Return the (X, Y) coordinate for the center point of the cell that contains the specified text.  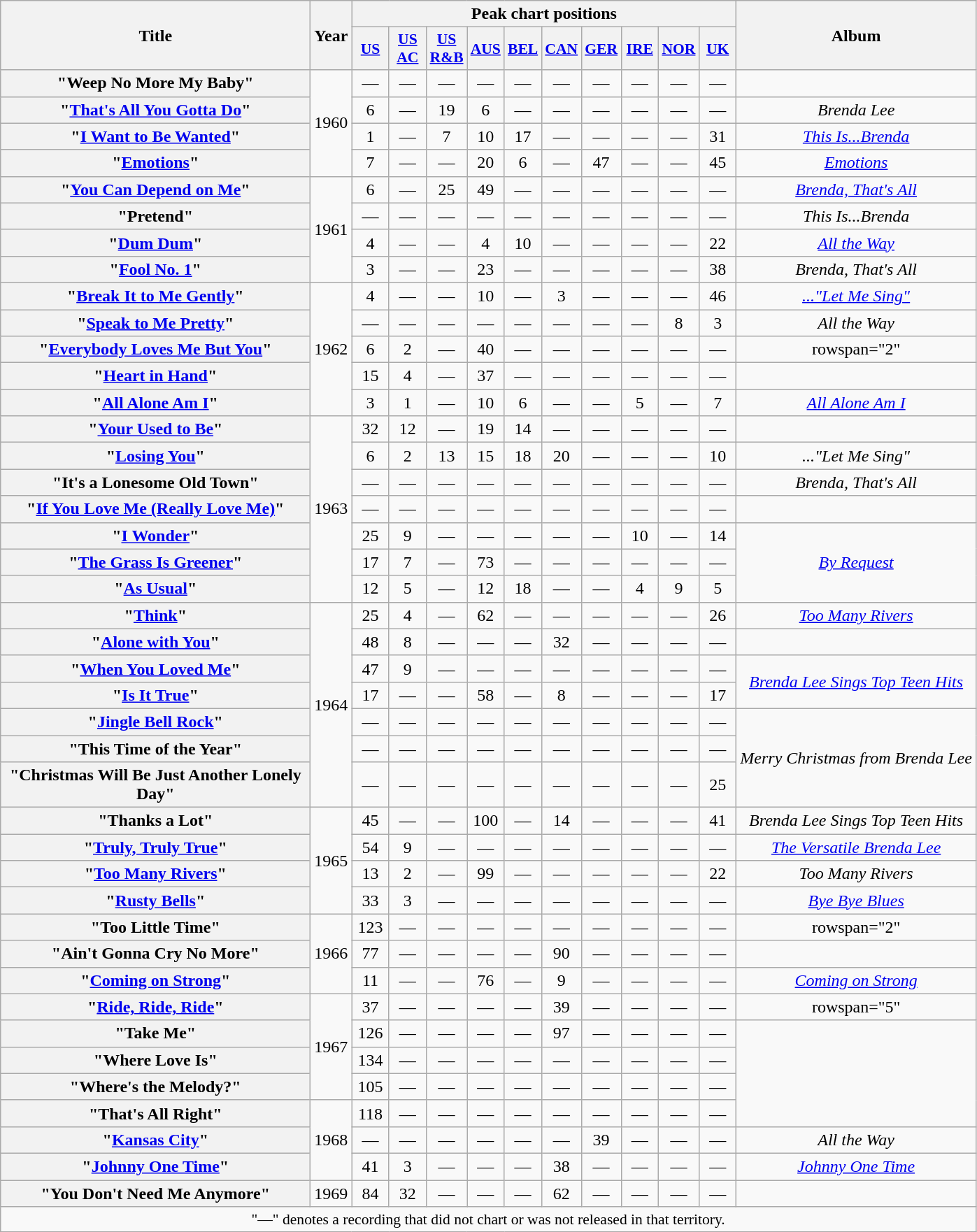
118 (371, 1113)
126 (371, 1033)
"Thanks a Lot" (155, 821)
UK (718, 49)
1962 (331, 349)
"This Time of the Year" (155, 749)
48 (371, 642)
GER (601, 49)
"That's All You Gotta Do" (155, 110)
"I Want to Be Wanted" (155, 136)
"Where Love Is" (155, 1060)
"Emotions" (155, 163)
"Pretend" (155, 216)
"It's a Lonesome Old Town" (155, 482)
Coming on Strong (856, 980)
All Alone Am I (856, 403)
AUS (485, 49)
"If You Love Me (Really Love Me)" (155, 509)
33 (371, 901)
"Break It to Me Gently" (155, 296)
Emotions (856, 163)
By Request (856, 562)
Title (155, 35)
"Too Many Rivers" (155, 874)
73 (485, 562)
99 (485, 874)
"Rusty Bells" (155, 901)
US (371, 49)
"Think" (155, 615)
"Your Used to Be" (155, 429)
Peak chart positions (544, 14)
123 (371, 927)
1967 (331, 1047)
1965 (331, 861)
Johnny One Time (856, 1166)
"Christmas Will Be Just Another Lonely Day" (155, 785)
"Jingle Bell Rock" (155, 722)
1961 (331, 229)
CAN (561, 49)
84 (371, 1194)
Merry Christmas from Brenda Lee (856, 758)
"Speak to Me Pretty" (155, 322)
"Is It True" (155, 695)
134 (371, 1060)
"I Wonder" (155, 536)
Bye Bye Blues (856, 901)
"All Alone Am I" (155, 403)
90 (561, 954)
105 (371, 1087)
"Heart in Hand" (155, 376)
"Ride, Ride, Ride" (155, 1007)
NOR (678, 49)
"As Usual" (155, 589)
"Ain't Gonna Cry No More" (155, 954)
"Too Little Time" (155, 927)
11 (371, 980)
"Everybody Loves Me But You" (155, 350)
rowspan="5" (856, 1007)
54 (371, 847)
"Where's the Melody?" (155, 1087)
US AC (407, 49)
23 (485, 269)
"You Don't Need Me Anymore" (155, 1194)
Album (856, 35)
100 (485, 821)
USR&B (447, 49)
"Take Me" (155, 1033)
Year (331, 35)
"The Grass Is Greener" (155, 562)
"Losing You" (155, 456)
"You Can Depend on Me" (155, 189)
"Fool No. 1" (155, 269)
1964 (331, 705)
"Alone with You" (155, 642)
Brenda Lee (856, 110)
1968 (331, 1140)
1963 (331, 509)
"—" denotes a recording that did not chart or was not released in that territory. (488, 1219)
"Truly, Truly True" (155, 847)
1966 (331, 954)
97 (561, 1033)
"Dum Dum" (155, 243)
"That's All Right" (155, 1113)
"When You Loved Me" (155, 668)
26 (718, 615)
"Kansas City" (155, 1140)
1969 (331, 1194)
58 (485, 695)
IRE (639, 49)
"Coming on Strong" (155, 980)
40 (485, 350)
The Versatile Brenda Lee (856, 847)
BEL (523, 49)
49 (485, 189)
"Johnny One Time" (155, 1166)
31 (718, 136)
46 (718, 296)
77 (371, 954)
1960 (331, 123)
76 (485, 980)
"Weep No More My Baby" (155, 83)
